Provide the [X, Y] coordinate of the cell's center where the given text is located.  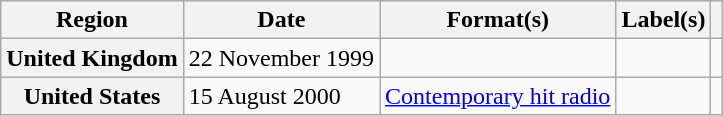
United States [92, 96]
United Kingdom [92, 58]
Region [92, 20]
15 August 2000 [281, 96]
Date [281, 20]
Format(s) [498, 20]
22 November 1999 [281, 58]
Contemporary hit radio [498, 96]
Label(s) [664, 20]
